Locate the cell with the specified text and output its [x, y] center coordinate. 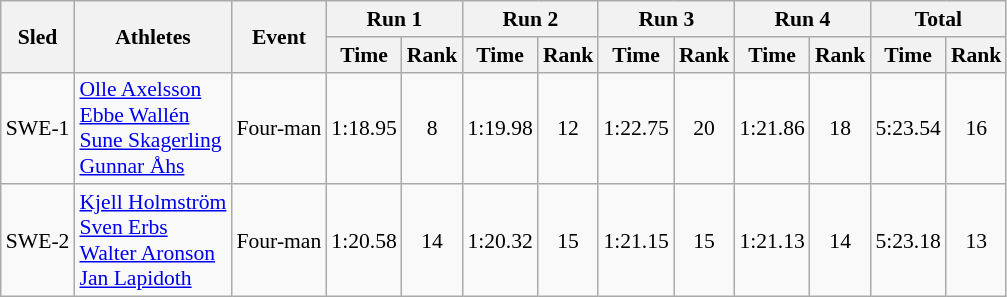
Run 1 [394, 19]
Run 2 [530, 19]
Kjell HolmströmSven ErbsWalter AronsonJan Lapidoth [152, 241]
Sled [38, 36]
5:23.18 [908, 241]
Athletes [152, 36]
1:22.75 [636, 128]
Run 4 [802, 19]
1:21.86 [772, 128]
1:18.95 [364, 128]
SWE-2 [38, 241]
Event [278, 36]
20 [704, 128]
Olle AxelssonEbbe WallénSune SkagerlingGunnar Åhs [152, 128]
16 [976, 128]
Total [938, 19]
13 [976, 241]
1:20.32 [500, 241]
1:21.15 [636, 241]
Run 3 [666, 19]
1:21.13 [772, 241]
1:20.58 [364, 241]
1:19.98 [500, 128]
SWE-1 [38, 128]
18 [840, 128]
8 [432, 128]
5:23.54 [908, 128]
12 [568, 128]
